Extract the (x, y) coordinate from the center of the cell holding the provided text.  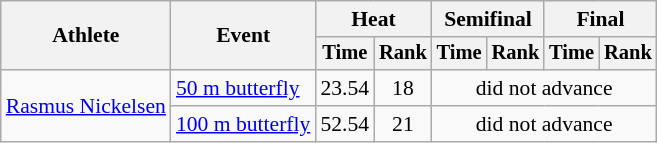
23.54 (344, 88)
Rasmus Nickelsen (86, 106)
21 (403, 124)
Semifinal (488, 19)
52.54 (344, 124)
18 (403, 88)
Event (243, 36)
Athlete (86, 36)
Final (600, 19)
100 m butterfly (243, 124)
50 m butterfly (243, 88)
Heat (373, 19)
